Identify which cell holds the provided text, then report its [x, y] central coordinate. 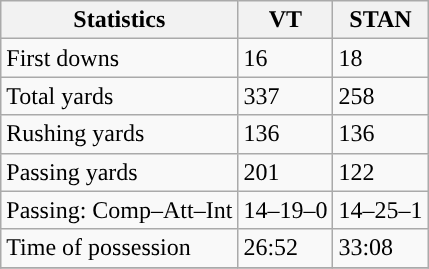
First downs [120, 58]
26:52 [286, 248]
Passing: Comp–Att–Int [120, 210]
Passing yards [120, 172]
337 [286, 96]
14–25–1 [380, 210]
VT [286, 20]
Time of possession [120, 248]
33:08 [380, 248]
STAN [380, 20]
14–19–0 [286, 210]
258 [380, 96]
16 [286, 58]
122 [380, 172]
Total yards [120, 96]
201 [286, 172]
Rushing yards [120, 134]
18 [380, 58]
Statistics [120, 20]
